Identify which cell holds the provided text, then report its (X, Y) central coordinate. 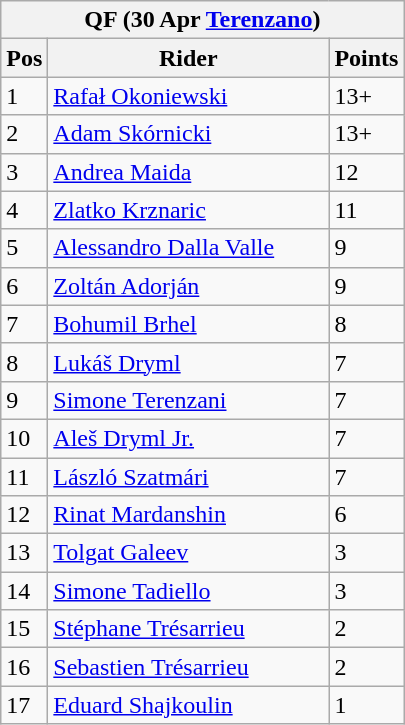
Andrea Maida (188, 172)
Bohumil Brhel (188, 324)
Lukáš Dryml (188, 362)
10 (24, 438)
Zoltán Adorján (188, 286)
QF (30 Apr Terenzano) (202, 20)
Sebastien Trésarrieu (188, 667)
15 (24, 629)
13 (24, 553)
Stéphane Trésarrieu (188, 629)
4 (24, 210)
14 (24, 591)
17 (24, 705)
Rider (188, 58)
Alessandro Dalla Valle (188, 248)
Rafał Okoniewski (188, 96)
Points (366, 58)
Rinat Mardanshin (188, 515)
Simone Tadiello (188, 591)
Zlatko Krznaric (188, 210)
Tolgat Galeev (188, 553)
Eduard Shajkoulin (188, 705)
Aleš Dryml Jr. (188, 438)
5 (24, 248)
Simone Terenzani (188, 400)
16 (24, 667)
Pos (24, 58)
László Szatmári (188, 477)
Adam Skórnicki (188, 134)
